Pinpoint the cell where the given text exists, returning its [X, Y] midpoint coordinate. 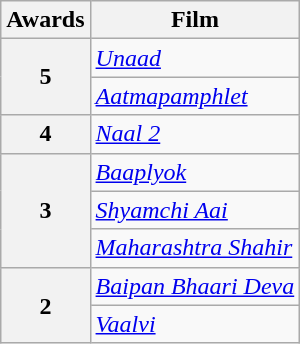
Awards [46, 20]
5 [46, 77]
Baipan Bhaari Deva [195, 286]
Vaalvi [195, 324]
Unaad [195, 58]
Shyamchi Aai [195, 210]
Aatmapamphlet [195, 96]
3 [46, 210]
Film [195, 20]
4 [46, 134]
2 [46, 305]
Maharashtra Shahir [195, 248]
Naal 2 [195, 134]
Baaplyok [195, 172]
